Identify which cell holds the provided text, then report its [x, y] central coordinate. 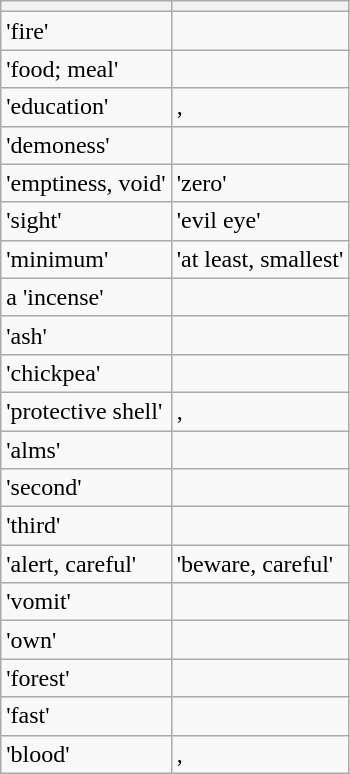
'chickpea' [86, 373]
'second' [86, 488]
'zero' [260, 183]
'emptiness, void' [86, 183]
'alms' [86, 449]
'third' [86, 526]
'education' [86, 107]
'fire' [86, 31]
'sight' [86, 221]
'at least, smallest' [260, 259]
'beware, careful' [260, 564]
'food; meal' [86, 69]
'own' [86, 640]
'vomit' [86, 602]
'minimum' [86, 259]
'protective shell' [86, 411]
'blood' [86, 754]
'fast' [86, 716]
'forest' [86, 678]
'ash' [86, 335]
'demoness' [86, 145]
'alert, careful' [86, 564]
a 'incense' [86, 297]
'evil eye' [260, 221]
